Capture the cell that displays the provided text and extract its (x, y) central coordinate. 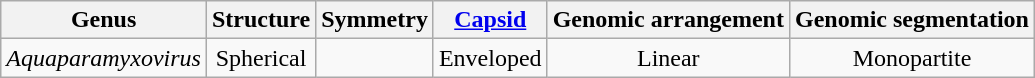
Genomic segmentation (912, 20)
Enveloped (490, 58)
Monopartite (912, 58)
Aquaparamyxovirus (104, 58)
Capsid (490, 20)
Spherical (260, 58)
Symmetry (375, 20)
Genomic arrangement (668, 20)
Structure (260, 20)
Genus (104, 20)
Linear (668, 58)
